Extract the (x, y) coordinate from the center of the cell holding the provided text.  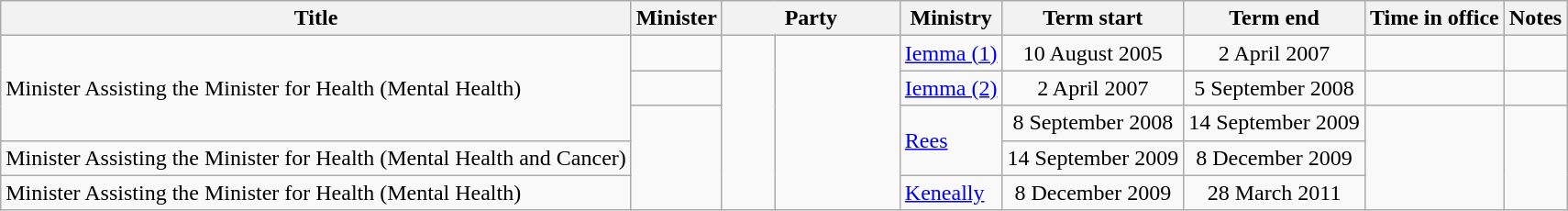
Rees (951, 140)
5 September 2008 (1275, 88)
Iemma (1) (951, 53)
Title (316, 18)
Term end (1275, 18)
Notes (1535, 18)
Ministry (951, 18)
Term start (1093, 18)
Time in office (1434, 18)
28 March 2011 (1275, 193)
Party (811, 18)
Iemma (2) (951, 88)
Minister (677, 18)
Keneally (951, 193)
Minister Assisting the Minister for Health (Mental Health and Cancer) (316, 158)
8 September 2008 (1093, 123)
10 August 2005 (1093, 53)
